For the text-containing cell, return its midpoint in [X, Y] coordinate format. 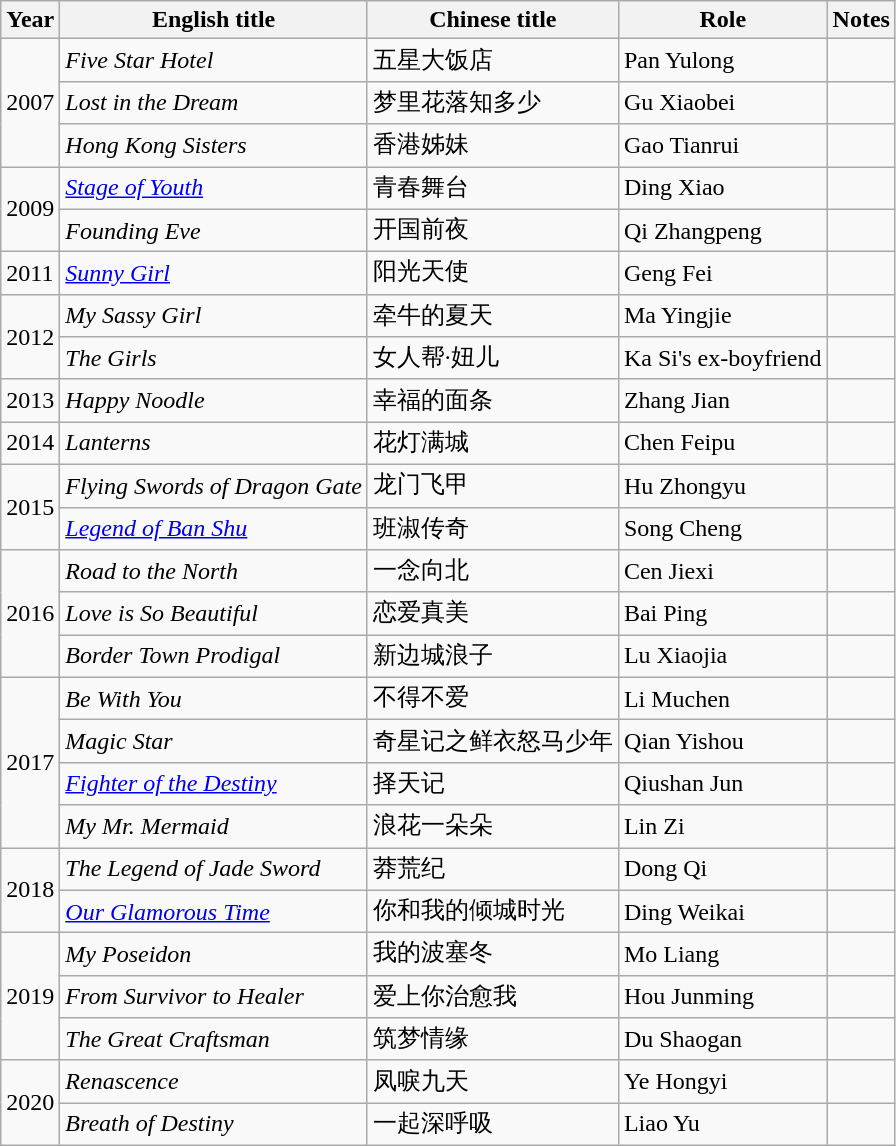
Qiushan Jun [722, 784]
Hou Junming [722, 996]
奇星记之鲜衣怒马少年 [492, 742]
2013 [30, 400]
Renascence [214, 1082]
Ma Yingjie [722, 316]
Lin Zi [722, 826]
Geng Fei [722, 274]
花灯满城 [492, 444]
Love is So Beautiful [214, 614]
Breath of Destiny [214, 1124]
Road to the North [214, 572]
Dong Qi [722, 870]
Legend of Ban Shu [214, 528]
牵牛的夏天 [492, 316]
2020 [30, 1102]
Five Star Hotel [214, 60]
My Sassy Girl [214, 316]
Sunny Girl [214, 274]
Ding Weikai [722, 912]
The Girls [214, 358]
Our Glamorous Time [214, 912]
Fighter of the Destiny [214, 784]
The Great Craftsman [214, 1040]
青春舞台 [492, 188]
Hu Zhongyu [722, 486]
From Survivor to Healer [214, 996]
Bai Ping [722, 614]
Liao Yu [722, 1124]
2018 [30, 890]
Stage of Youth [214, 188]
Hong Kong Sisters [214, 146]
阳光天使 [492, 274]
Ye Hongyi [722, 1082]
Song Cheng [722, 528]
爱上你治愈我 [492, 996]
Happy Noodle [214, 400]
Border Town Prodigal [214, 656]
Cen Jiexi [722, 572]
Lanterns [214, 444]
Role [722, 20]
Qi Zhangpeng [722, 230]
择天记 [492, 784]
The Legend of Jade Sword [214, 870]
Year [30, 20]
凤唳九天 [492, 1082]
Be With You [214, 698]
Founding Eve [214, 230]
我的波塞冬 [492, 954]
2016 [30, 614]
English title [214, 20]
Li Muchen [722, 698]
2012 [30, 336]
Lost in the Dream [214, 102]
Du Shaogan [722, 1040]
Chen Feipu [722, 444]
新边城浪子 [492, 656]
班淑传奇 [492, 528]
My Mr. Mermaid [214, 826]
Gu Xiaobei [722, 102]
开国前夜 [492, 230]
2019 [30, 997]
Pan Yulong [722, 60]
不得不爱 [492, 698]
Gao Tianrui [722, 146]
Notes [861, 20]
Qian Yishou [722, 742]
一念向北 [492, 572]
梦里花落知多少 [492, 102]
2015 [30, 506]
Magic Star [214, 742]
Ka Si's ex-boyfriend [722, 358]
Lu Xiaojia [722, 656]
女人帮·妞儿 [492, 358]
莽荒纪 [492, 870]
2011 [30, 274]
龙门飞甲 [492, 486]
一起深呼吸 [492, 1124]
Mo Liang [722, 954]
浪花一朵朵 [492, 826]
恋爱真美 [492, 614]
筑梦情缘 [492, 1040]
2014 [30, 444]
Chinese title [492, 20]
Flying Swords of Dragon Gate [214, 486]
Zhang Jian [722, 400]
香港姊妹 [492, 146]
五星大饭店 [492, 60]
你和我的倾城时光 [492, 912]
Ding Xiao [722, 188]
幸福的面条 [492, 400]
2009 [30, 208]
2007 [30, 103]
2017 [30, 762]
My Poseidon [214, 954]
